Determine the [X, Y] coordinate at the center of the cell enclosing the given text.  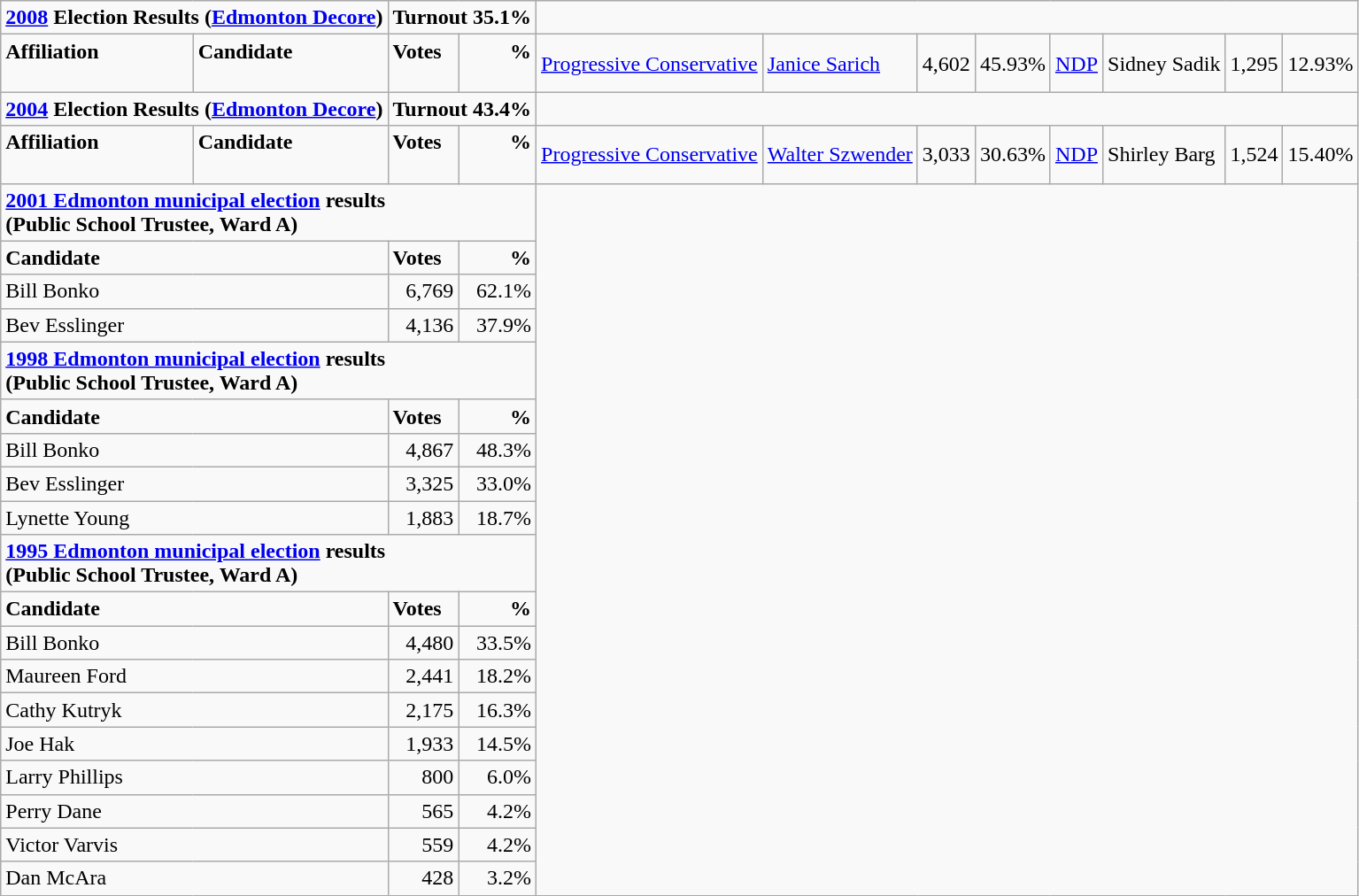
2008 Election Results (Edmonton Decore) [195, 18]
559 [423, 845]
Turnout 35.1% [462, 18]
Larry Phillips [195, 777]
33.0% [498, 483]
565 [423, 811]
30.63% [1013, 154]
1,883 [423, 518]
2,441 [423, 676]
Victor Varvis [195, 845]
Maureen Ford [195, 676]
1,524 [1254, 154]
16.3% [498, 710]
2001 Edmonton municipal election results(Public School Trustee, Ward A) [269, 212]
18.7% [498, 518]
4,602 [946, 64]
12.93% [1321, 64]
6.0% [498, 777]
1995 Edmonton municipal election results(Public School Trustee, Ward A) [269, 563]
1998 Edmonton municipal election results(Public School Trustee, Ward A) [269, 370]
3,033 [946, 154]
Perry Dane [195, 811]
6,769 [423, 291]
Sidney Sadik [1164, 64]
Lynette Young [195, 518]
1,933 [423, 744]
45.93% [1013, 64]
Cathy Kutryk [195, 710]
1,295 [1254, 64]
3,325 [423, 483]
18.2% [498, 676]
2,175 [423, 710]
800 [423, 777]
37.9% [498, 325]
4,867 [423, 450]
Dan McAra [195, 878]
Walter Szwender [839, 154]
Shirley Barg [1164, 154]
3.2% [498, 878]
14.5% [498, 744]
4,480 [423, 643]
62.1% [498, 291]
Joe Hak [195, 744]
Janice Sarich [839, 64]
33.5% [498, 643]
2004 Election Results (Edmonton Decore) [195, 109]
428 [423, 878]
4,136 [423, 325]
Turnout 43.4% [462, 109]
48.3% [498, 450]
15.40% [1321, 154]
